Find where the given text appears and provide that cell's center as (x, y) coordinate. 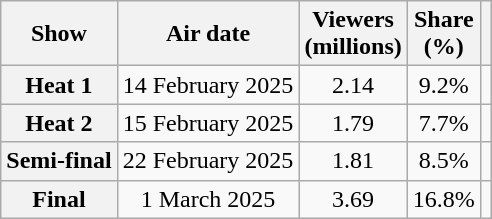
8.5% (444, 161)
22 February 2025 (208, 161)
Heat 1 (59, 85)
16.8% (444, 199)
Show (59, 34)
1.79 (353, 123)
14 February 2025 (208, 85)
Final (59, 199)
Heat 2 (59, 123)
Semi-final (59, 161)
9.2% (444, 85)
Air date (208, 34)
1.81 (353, 161)
15 February 2025 (208, 123)
2.14 (353, 85)
7.7% (444, 123)
Viewers(millions) (353, 34)
1 March 2025 (208, 199)
3.69 (353, 199)
Share(%) (444, 34)
